Search for the cell housing the specified text and yield its [x, y] center coordinate. 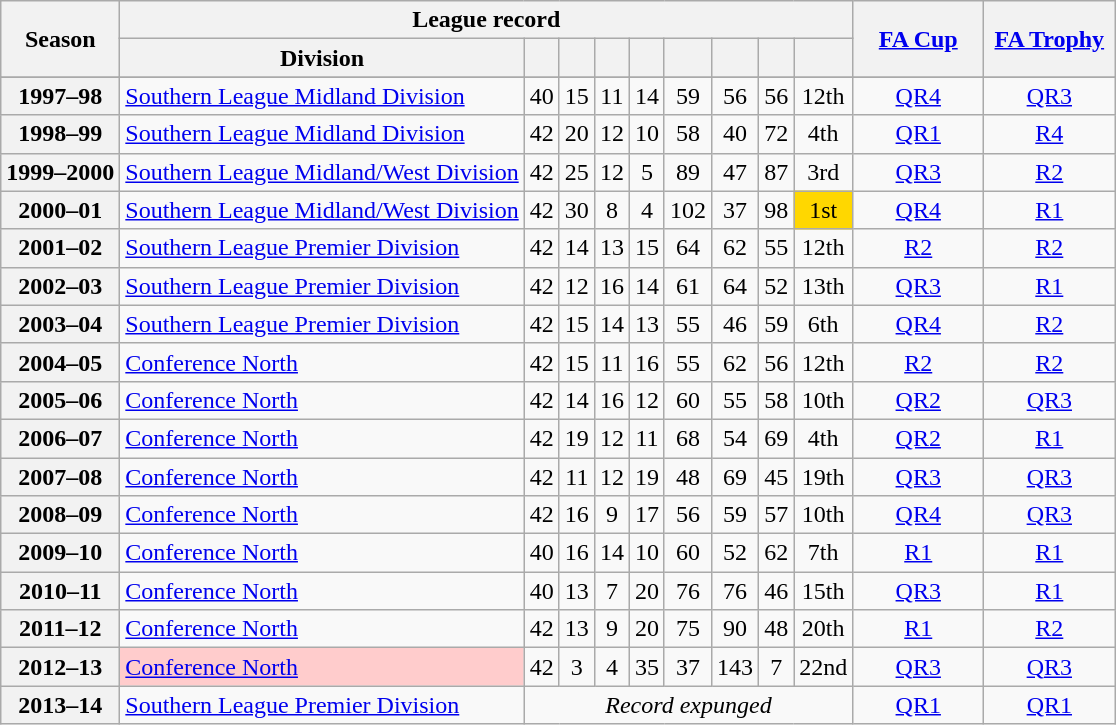
20th [824, 629]
2012–13 [60, 667]
54 [736, 438]
1999–2000 [60, 172]
35 [646, 667]
19th [824, 477]
22nd [824, 667]
6th [824, 324]
7th [824, 553]
League record [486, 20]
2000–01 [60, 210]
2007–08 [60, 477]
89 [688, 172]
143 [736, 667]
2002–03 [60, 286]
FA Trophy [1050, 39]
2013–14 [60, 705]
FA Cup [918, 39]
2004–05 [60, 362]
8 [612, 210]
90 [736, 629]
2008–09 [60, 515]
45 [776, 477]
13th [824, 286]
2009–10 [60, 553]
30 [576, 210]
1997–98 [60, 96]
Season [60, 39]
Division [322, 58]
2003–04 [60, 324]
2006–07 [60, 438]
1998–99 [60, 134]
3 [576, 667]
15th [824, 591]
2005–06 [60, 400]
2011–12 [60, 629]
102 [688, 210]
75 [688, 629]
25 [576, 172]
61 [688, 286]
17 [646, 515]
98 [776, 210]
3rd [824, 172]
87 [776, 172]
57 [776, 515]
1st [824, 210]
72 [776, 134]
5 [646, 172]
47 [736, 172]
68 [688, 438]
2010–11 [60, 591]
R4 [1050, 134]
2001–02 [60, 248]
Record expunged [688, 705]
